Identify which cell holds the provided text, then report its (x, y) central coordinate. 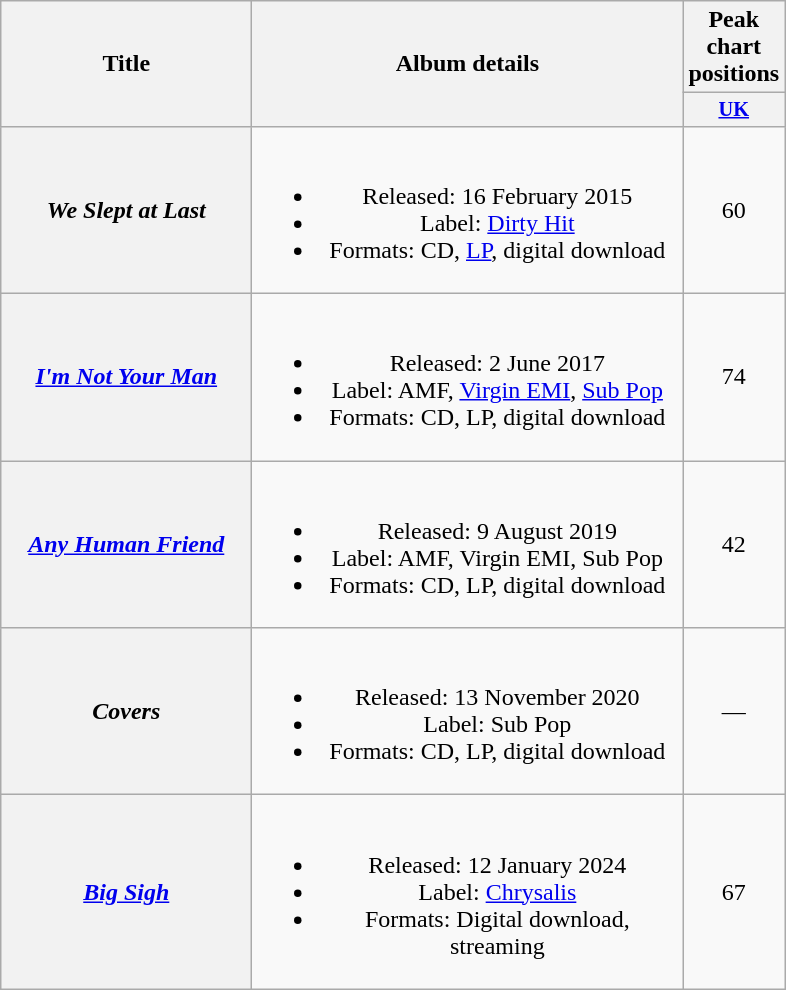
67 (734, 892)
Released: 13 November 2020Label: Sub PopFormats: CD, LP, digital download (468, 712)
60 (734, 210)
Title (126, 64)
UK (734, 110)
Released: 12 January 2024Label: ChrysalisFormats: Digital download, streaming (468, 892)
We Slept at Last (126, 210)
42 (734, 544)
Peak chart positions (734, 47)
— (734, 712)
Any Human Friend (126, 544)
Big Sigh (126, 892)
Released: 16 February 2015Label: Dirty HitFormats: CD, LP, digital download (468, 210)
74 (734, 378)
Covers (126, 712)
I'm Not Your Man (126, 378)
Released: 2 June 2017Label: AMF, Virgin EMI, Sub PopFormats: CD, LP, digital download (468, 378)
Album details (468, 64)
Released: 9 August 2019Label: AMF, Virgin EMI, Sub PopFormats: CD, LP, digital download (468, 544)
